Determine the (x, y) coordinate at the center of the cell enclosing the given text.  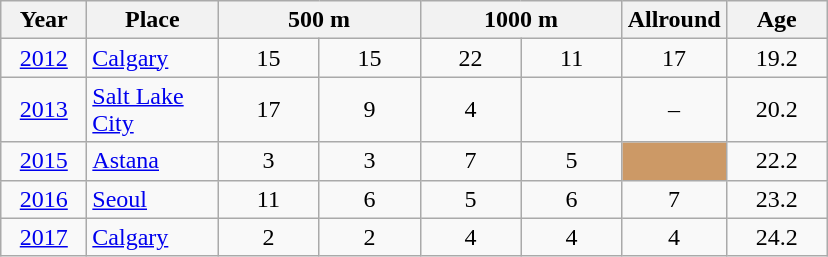
Astana (152, 161)
Year (44, 20)
Place (152, 20)
2015 (44, 161)
1000 m (521, 20)
2012 (44, 58)
2017 (44, 237)
Allround (674, 20)
– (674, 110)
19.2 (776, 58)
Seoul (152, 199)
24.2 (776, 237)
20.2 (776, 110)
23.2 (776, 199)
Salt Lake City (152, 110)
22.2 (776, 161)
9 (370, 110)
2016 (44, 199)
Age (776, 20)
22 (470, 58)
2013 (44, 110)
500 m (319, 20)
